For the text-containing cell, return its midpoint in [X, Y] coordinate format. 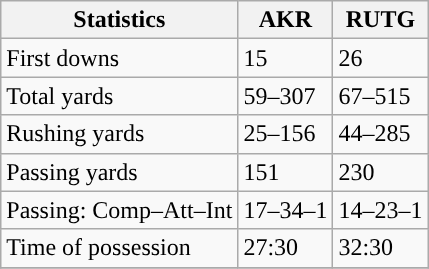
First downs [120, 58]
Statistics [120, 20]
32:30 [380, 248]
14–23–1 [380, 210]
RUTG [380, 20]
Passing: Comp–Att–Int [120, 210]
Time of possession [120, 248]
27:30 [286, 248]
Passing yards [120, 172]
Total yards [120, 96]
151 [286, 172]
67–515 [380, 96]
230 [380, 172]
15 [286, 58]
AKR [286, 20]
Rushing yards [120, 134]
26 [380, 58]
59–307 [286, 96]
17–34–1 [286, 210]
44–285 [380, 134]
25–156 [286, 134]
